Capture the cell that displays the provided text and extract its [X, Y] central coordinate. 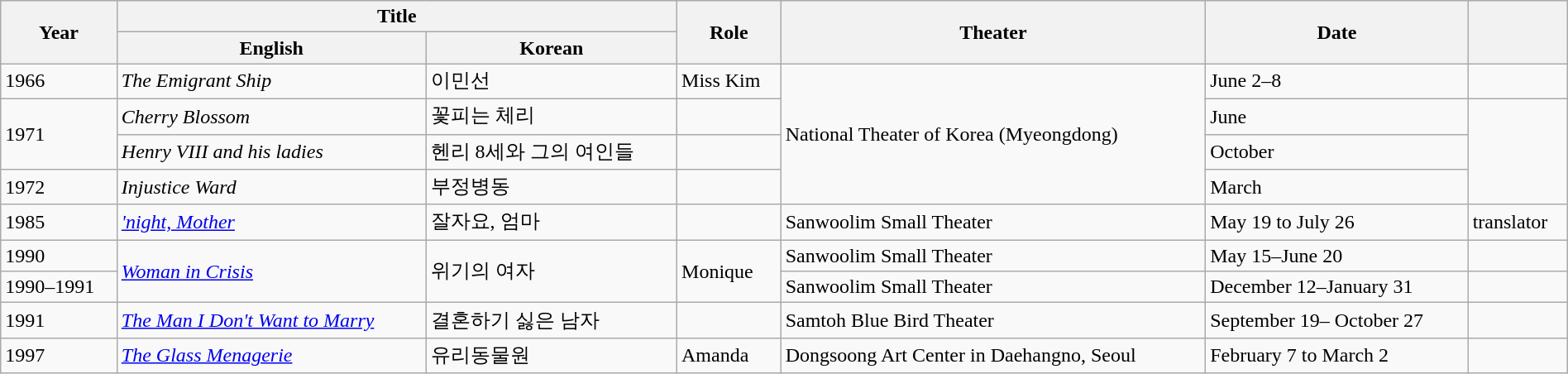
Korean [551, 48]
June [1337, 116]
Amanda [729, 356]
September 19– October 27 [1337, 321]
위기의 여자 [551, 271]
Year [60, 32]
Title [397, 17]
1971 [60, 134]
December 12–January 31 [1337, 287]
Miss Kim [729, 81]
Monique [729, 271]
1985 [60, 222]
1997 [60, 356]
Role [729, 32]
꽃피는 체리 [551, 116]
유리동물원 [551, 356]
Injustice Ward [271, 187]
February 7 to March 2 [1337, 356]
1966 [60, 81]
The Glass Menagerie [271, 356]
Cherry Blossom [271, 116]
May 15–June 20 [1337, 256]
English [271, 48]
May 19 to July 26 [1337, 222]
Samtoh Blue Bird Theater [992, 321]
1990–1991 [60, 287]
June 2–8 [1337, 81]
The Man I Don't Want to Marry [271, 321]
이민선 [551, 81]
National Theater of Korea (Myeongdong) [992, 134]
March [1337, 187]
1972 [60, 187]
헨리 8세와 그의 여인들 [551, 152]
1991 [60, 321]
The Emigrant Ship [271, 81]
Woman in Crisis [271, 271]
October [1337, 152]
부정병동 [551, 187]
1990 [60, 256]
Henry VIII and his ladies [271, 152]
Date [1337, 32]
Dongsoong Art Center in Daehangno, Seoul [992, 356]
'night, Mother [271, 222]
결혼하기 싫은 남자 [551, 321]
잘자요, 엄마 [551, 222]
translator [1518, 222]
Theater [992, 32]
